From the cell containing the given text, extract its center point as [X, Y] coordinate. 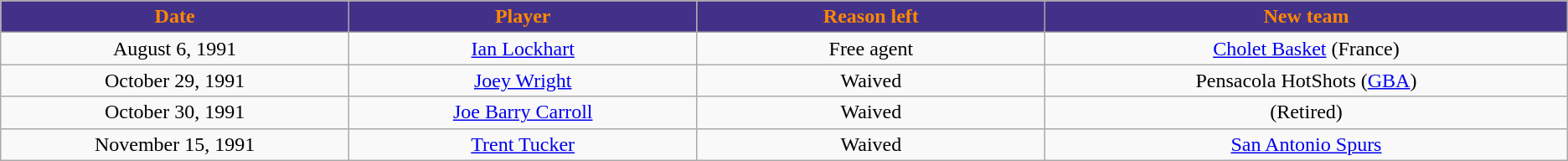
Joe Barry Carroll [523, 112]
August 6, 1991 [175, 49]
Cholet Basket (France) [1307, 49]
San Antonio Spurs [1307, 144]
November 15, 1991 [175, 144]
(Retired) [1307, 112]
New team [1307, 17]
Player [523, 17]
Joey Wright [523, 80]
Ian Lockhart [523, 49]
Free agent [871, 49]
Pensacola HotShots (GBA) [1307, 80]
October 30, 1991 [175, 112]
Trent Tucker [523, 144]
Reason left [871, 17]
Date [175, 17]
October 29, 1991 [175, 80]
